Return the (x, y) coordinate for the center point of the cell that contains the specified text.  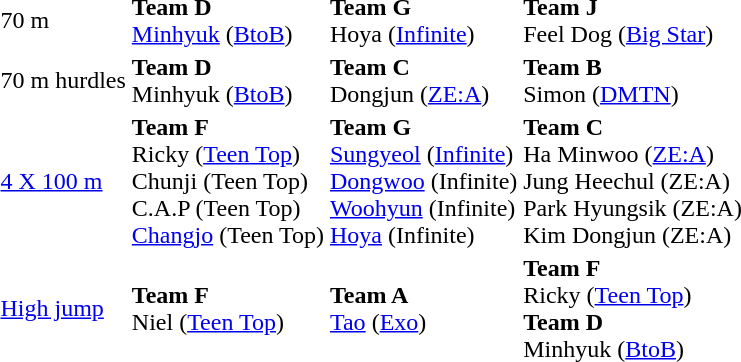
Team GSungyeol (Infinite)Dongwoo (Infinite)Woohyun (Infinite)Hoya (Infinite) (423, 181)
Team DMinhyuk (BtoB) (228, 80)
Team CDongjun (ZE:A) (423, 80)
Team FRicky (Teen Top)Chunji (Teen Top)C.A.P (Teen Top)Changjo (Teen Top) (228, 181)
